Detect which cell encompasses the target text, then output its (X, Y) center coordinate. 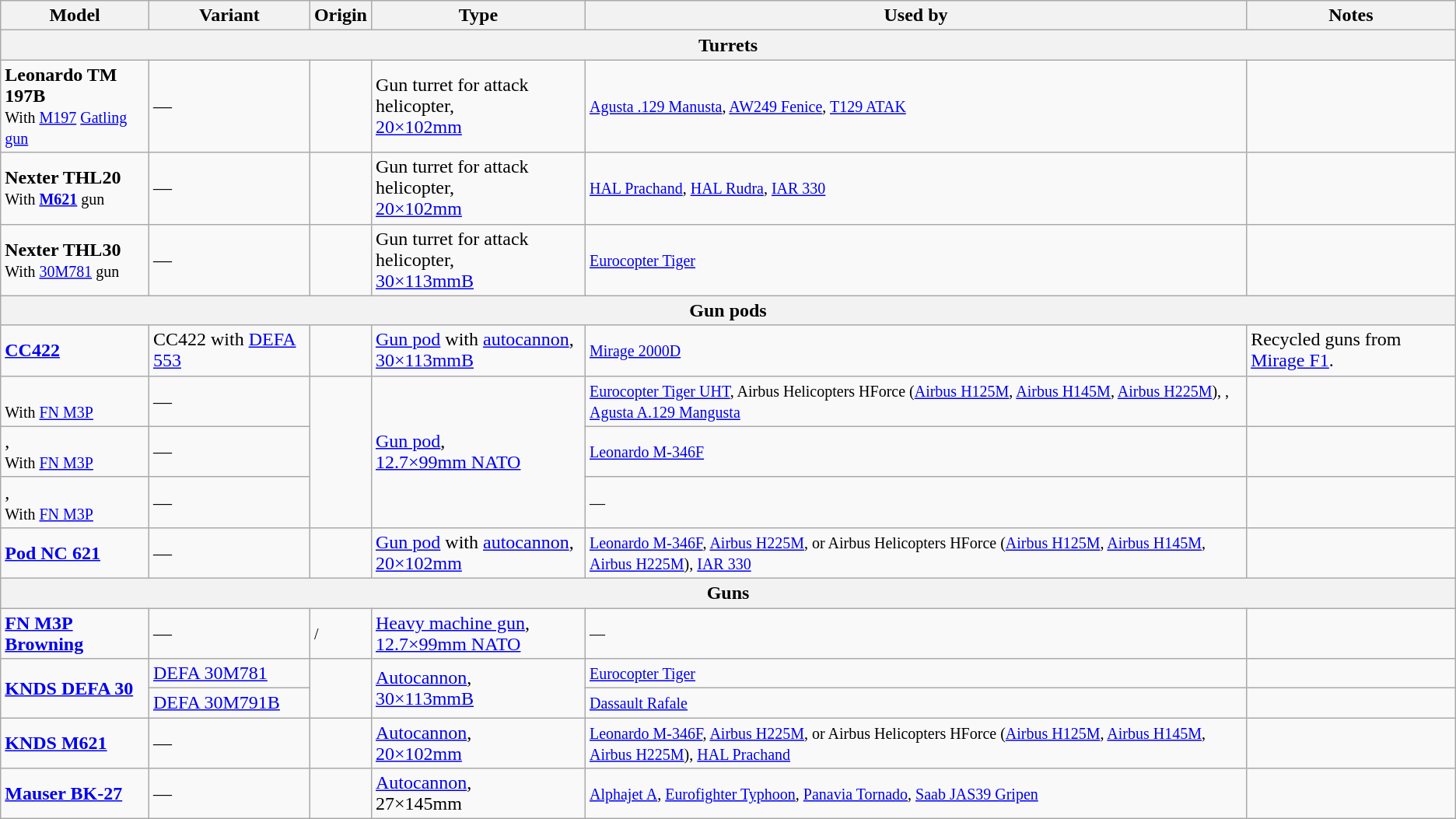
HAL Prachand, HAL Rudra, IAR 330 (915, 188)
Leonardo TM 197BWith M197 Gatling gun (75, 106)
Gun pods (728, 310)
FN M3P Browning (75, 633)
DEFA 30M791B (229, 703)
Leonardo M-346F (915, 451)
Gun pod with autocannon,20×102mm (478, 552)
Mauser BK-27 (75, 793)
Mirage 2000D (915, 350)
CC422 (75, 350)
Nexter THL20With M621 gun (75, 188)
Nexter THL30With 30M781 gun (75, 260)
Variant (229, 16)
CC422 with DEFA 553 (229, 350)
Autocannon,20×102mm (478, 744)
Dassault Rafale (915, 703)
Type (478, 16)
Gun turret for attack helicopter,30×113mmB (478, 260)
Autocannon,30×113mmB (478, 688)
Leonardo M-346F, Airbus H225M, or Airbus Helicopters HForce (Airbus H125M, Airbus H145M, Airbus H225M), IAR 330 (915, 552)
Gun pod,12.7×99mm NATO (478, 451)
Origin (341, 16)
Model (75, 16)
KNDS M621 (75, 744)
Agusta .129 Manusta, AW249 Fenice, T129 ATAK (915, 106)
DEFA 30M781 (229, 674)
/ (341, 633)
Eurocopter Tiger UHT, Airbus Helicopters HForce (Airbus H125M, Airbus H145M, Airbus H225M), , Agusta A.129 Mangusta (915, 401)
KNDS DEFA 30 (75, 688)
Notes (1352, 16)
Used by (915, 16)
Pod NC 621 (75, 552)
Autocannon,27×145mm (478, 793)
Heavy machine gun,12.7×99mm NATO (478, 633)
Leonardo M-346F, Airbus H225M, or Airbus Helicopters HForce (Airbus H125M, Airbus H145M, Airbus H225M), HAL Prachand (915, 744)
Recycled guns from Mirage F1. (1352, 350)
Turrets (728, 45)
Alphajet A, Eurofighter Typhoon, Panavia Tornado, Saab JAS39 Gripen (915, 793)
With FN M3P (75, 401)
Gun pod with autocannon,30×113mmB (478, 350)
Guns (728, 593)
